Extract the (X, Y) coordinate from the center of the cell holding the provided text.  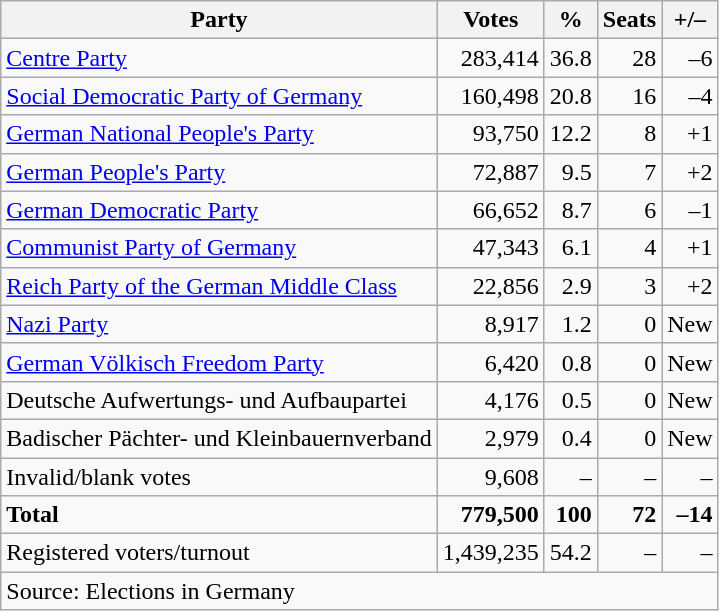
–6 (690, 58)
22,856 (490, 286)
Source: Elections in Germany (360, 591)
German Democratic Party (219, 210)
Nazi Party (219, 324)
Deutsche Aufwertungs- und Aufbaupartei (219, 400)
8.7 (570, 210)
6,420 (490, 362)
66,652 (490, 210)
20.8 (570, 96)
% (570, 20)
4 (629, 248)
2,979 (490, 438)
6 (629, 210)
16 (629, 96)
54.2 (570, 553)
28 (629, 58)
German National People's Party (219, 134)
German Völkisch Freedom Party (219, 362)
–1 (690, 210)
0.5 (570, 400)
72,887 (490, 172)
4,176 (490, 400)
Invalid/blank votes (219, 477)
100 (570, 515)
Reich Party of the German Middle Class (219, 286)
7 (629, 172)
8,917 (490, 324)
German People's Party (219, 172)
47,343 (490, 248)
Registered voters/turnout (219, 553)
1,439,235 (490, 553)
8 (629, 134)
36.8 (570, 58)
9,608 (490, 477)
283,414 (490, 58)
Total (219, 515)
160,498 (490, 96)
Party (219, 20)
Social Democratic Party of Germany (219, 96)
779,500 (490, 515)
Badischer Pächter- und Kleinbauernverband (219, 438)
Centre Party (219, 58)
0.4 (570, 438)
93,750 (490, 134)
Seats (629, 20)
–4 (690, 96)
2.9 (570, 286)
12.2 (570, 134)
Communist Party of Germany (219, 248)
9.5 (570, 172)
6.1 (570, 248)
0.8 (570, 362)
1.2 (570, 324)
+/– (690, 20)
72 (629, 515)
Votes (490, 20)
–14 (690, 515)
3 (629, 286)
